Output the [x, y] coordinate of the center of the cell containing the given text.  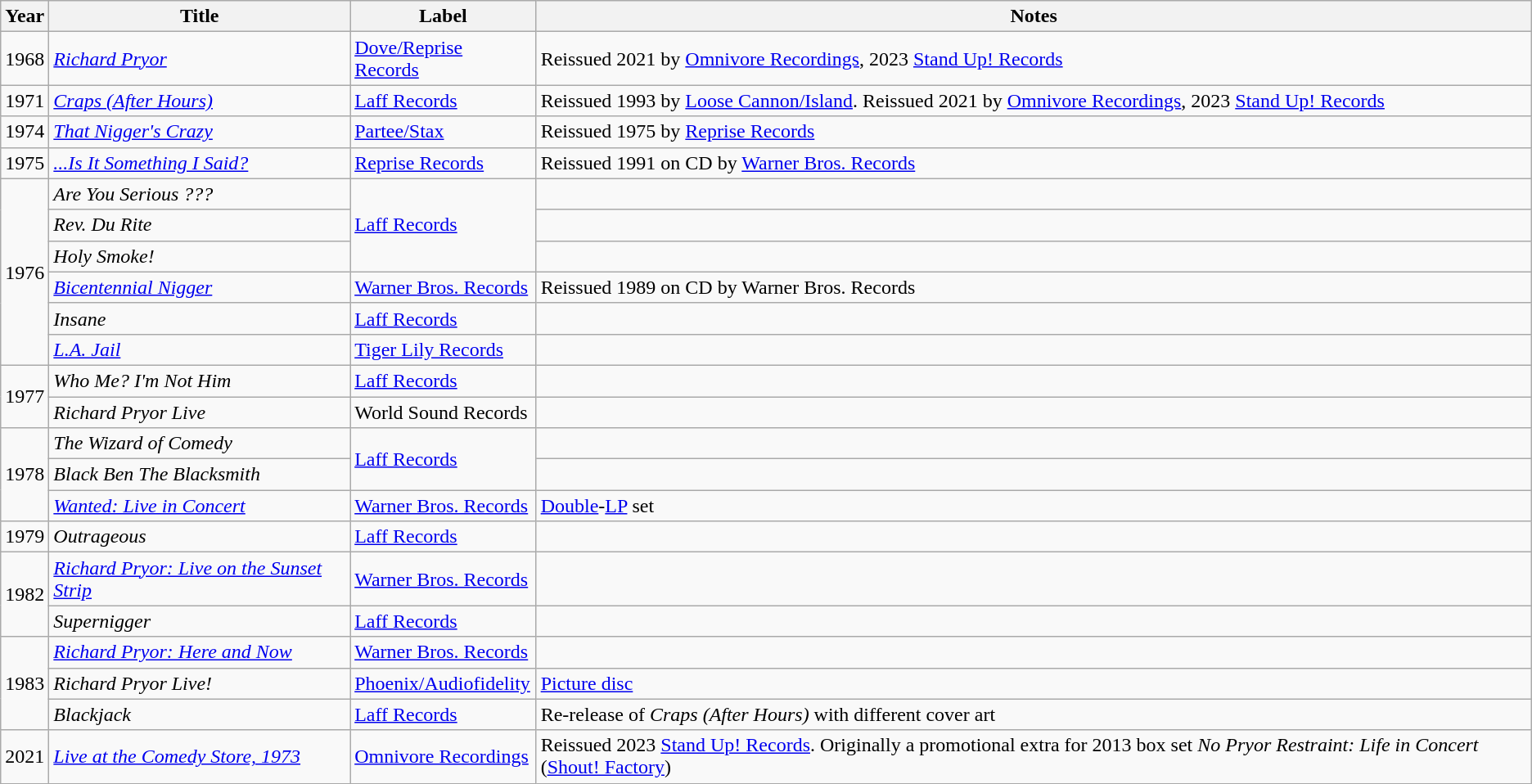
L.A. Jail [200, 349]
Label [444, 16]
Reissued 1993 by Loose Cannon/Island. Reissued 2021 by Omnivore Recordings, 2023 Stand Up! Records [1034, 101]
Outrageous [200, 537]
Reissued 1991 on CD by Warner Bros. Records [1034, 163]
1976 [25, 272]
2021 [25, 756]
Re-release of Craps (After Hours) with different cover art [1034, 714]
1974 [25, 132]
Richard Pryor: Here and Now [200, 652]
Richard Pryor Live! [200, 683]
Black Ben The Blacksmith [200, 475]
1982 [25, 594]
Rev. Du Rite [200, 225]
World Sound Records [444, 412]
1978 [25, 475]
...Is It Something I Said? [200, 163]
Tiger Lily Records [444, 349]
Live at the Comedy Store, 1973 [200, 756]
Double-LP set [1034, 506]
Are You Serious ??? [200, 194]
Holy Smoke! [200, 256]
Reissued 1989 on CD by Warner Bros. Records [1034, 287]
Reissued 1975 by Reprise Records [1034, 132]
Richard Pryor [200, 59]
1983 [25, 683]
Omnivore Recordings [444, 756]
Reissued 2023 Stand Up! Records. Originally a promotional extra for 2013 box set No Pryor Restraint: Life in Concert (Shout! Factory) [1034, 756]
Title [200, 16]
Picture disc [1034, 683]
Blackjack [200, 714]
Richard Pryor Live [200, 412]
Reissued 2021 by Omnivore Recordings, 2023 Stand Up! Records [1034, 59]
Year [25, 16]
1971 [25, 101]
Insane [200, 318]
Phoenix/Audiofidelity [444, 683]
Supernigger [200, 621]
That Nigger's Crazy [200, 132]
Craps (After Hours) [200, 101]
Bicentennial Nigger [200, 287]
1975 [25, 163]
The Wizard of Comedy [200, 444]
1979 [25, 537]
Who Me? I'm Not Him [200, 381]
Wanted: Live in Concert [200, 506]
Dove/Reprise Records [444, 59]
Richard Pryor: Live on the Sunset Strip [200, 579]
Reprise Records [444, 163]
1968 [25, 59]
1977 [25, 396]
Partee/Stax [444, 132]
Notes [1034, 16]
